Pinpoint the cell where the given text exists, returning its (X, Y) midpoint coordinate. 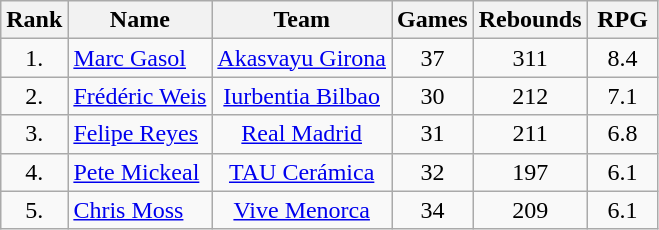
6.8 (622, 134)
Frédéric Weis (140, 96)
Name (140, 20)
Felipe Reyes (140, 134)
212 (530, 96)
30 (433, 96)
RPG (622, 20)
Iurbentia Bilbao (302, 96)
211 (530, 134)
37 (433, 58)
34 (433, 210)
8.4 (622, 58)
Chris Moss (140, 210)
Pete Mickeal (140, 172)
4. (34, 172)
32 (433, 172)
5. (34, 210)
Team (302, 20)
Marc Gasol (140, 58)
Rank (34, 20)
Real Madrid (302, 134)
Games (433, 20)
1. (34, 58)
311 (530, 58)
209 (530, 210)
7.1 (622, 96)
TAU Cerámica (302, 172)
Vive Menorca (302, 210)
3. (34, 134)
2. (34, 96)
31 (433, 134)
197 (530, 172)
Rebounds (530, 20)
Akasvayu Girona (302, 58)
